Find where the given text appears and provide that cell's center as [X, Y] coordinate. 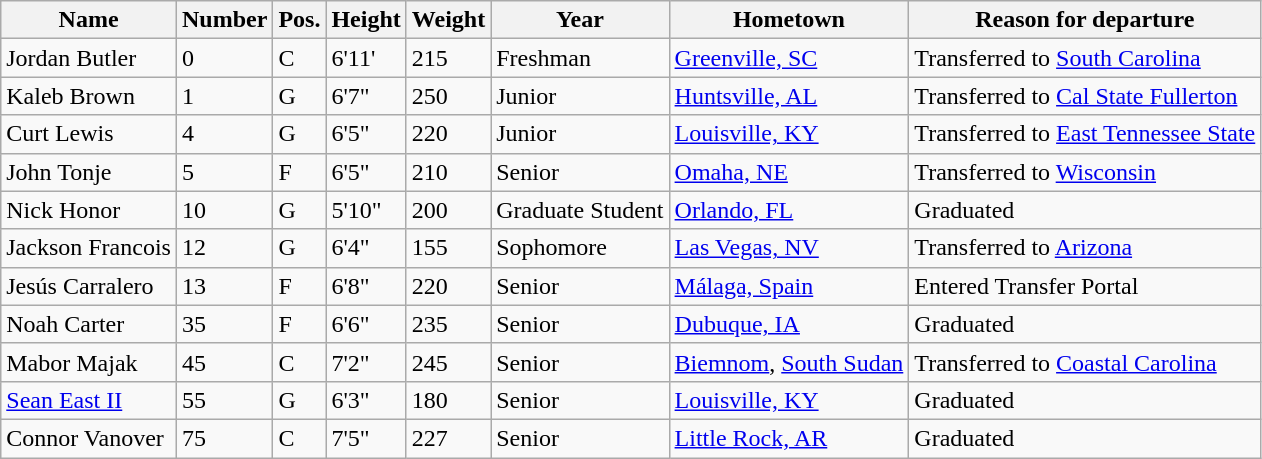
245 [448, 362]
Omaha, NE [789, 172]
10 [224, 210]
Transferred to Arizona [1085, 248]
Huntsville, AL [789, 96]
5'10" [366, 210]
Transferred to Cal State Fullerton [1085, 96]
Weight [448, 20]
Freshman [580, 58]
45 [224, 362]
7'2" [366, 362]
155 [448, 248]
Biemnom, South Sudan [789, 362]
Sean East II [89, 400]
Nick Honor [89, 210]
6'7" [366, 96]
Sophomore [580, 248]
Connor Vanover [89, 438]
200 [448, 210]
Jesús Carralero [89, 286]
Graduate Student [580, 210]
Noah Carter [89, 324]
75 [224, 438]
Year [580, 20]
Dubuque, IA [789, 324]
Jordan Butler [89, 58]
210 [448, 172]
Curt Lewis [89, 134]
35 [224, 324]
6'11' [366, 58]
Entered Transfer Portal [1085, 286]
12 [224, 248]
Kaleb Brown [89, 96]
6'3" [366, 400]
1 [224, 96]
John Tonje [89, 172]
0 [224, 58]
Pos. [300, 20]
Height [366, 20]
Reason for departure [1085, 20]
227 [448, 438]
Little Rock, AR [789, 438]
13 [224, 286]
Number [224, 20]
Transferred to Wisconsin [1085, 172]
4 [224, 134]
235 [448, 324]
Málaga, Spain [789, 286]
180 [448, 400]
6'8" [366, 286]
250 [448, 96]
Transferred to Coastal Carolina [1085, 362]
215 [448, 58]
Name [89, 20]
Greenville, SC [789, 58]
Mabor Majak [89, 362]
Orlando, FL [789, 210]
5 [224, 172]
Hometown [789, 20]
Transferred to East Tennessee State [1085, 134]
Jackson Francois [89, 248]
6'4" [366, 248]
6'6" [366, 324]
Las Vegas, NV [789, 248]
7'5" [366, 438]
Transferred to South Carolina [1085, 58]
55 [224, 400]
